For the text-containing cell, return its midpoint in (X, Y) coordinate format. 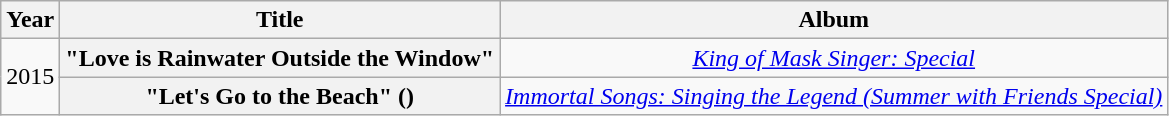
Immortal Songs: Singing the Legend (Summer with Friends Special) (834, 96)
"Let's Go to the Beach" () (280, 96)
King of Mask Singer: Special (834, 58)
"Love is Rainwater Outside the Window" (280, 58)
Album (834, 20)
Title (280, 20)
2015 (30, 77)
Year (30, 20)
